Output the [X, Y] coordinate of the center of the cell containing the given text.  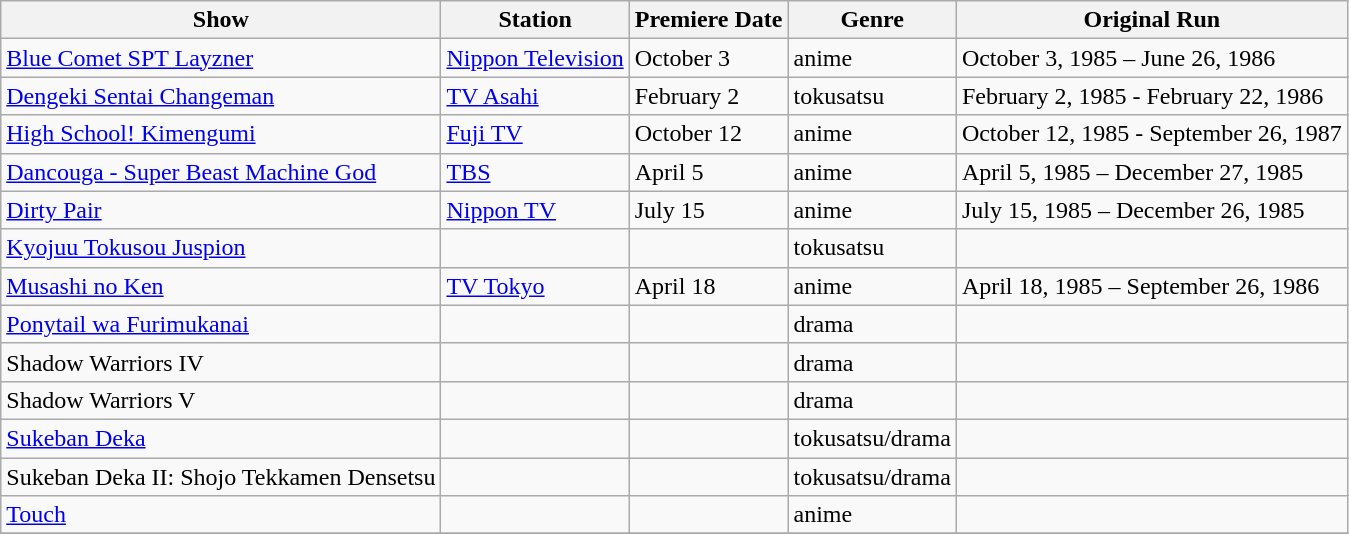
July 15 [708, 210]
TV Tokyo [535, 286]
Ponytail wa Furimukanai [221, 324]
July 15, 1985 – December 26, 1985 [1152, 210]
Shadow Warriors IV [221, 362]
Dengeki Sentai Changeman [221, 96]
Premiere Date [708, 20]
Show [221, 20]
October 12, 1985 - September 26, 1987 [1152, 134]
Sukeban Deka [221, 438]
Nippon Television [535, 58]
TBS [535, 172]
February 2, 1985 - February 22, 1986 [1152, 96]
Dancouga - Super Beast Machine God [221, 172]
Kyojuu Tokusou Juspion [221, 248]
Dirty Pair [221, 210]
High School! Kimengumi [221, 134]
October 12 [708, 134]
Touch [221, 515]
Musashi no Ken [221, 286]
Sukeban Deka II: Shojo Tekkamen Densetsu [221, 477]
April 18 [708, 286]
Genre [872, 20]
Fuji TV [535, 134]
Station [535, 20]
October 3, 1985 – June 26, 1986 [1152, 58]
Original Run [1152, 20]
April 18, 1985 – September 26, 1986 [1152, 286]
October 3 [708, 58]
Blue Comet SPT Layzner [221, 58]
April 5 [708, 172]
TV Asahi [535, 96]
Nippon TV [535, 210]
Shadow Warriors V [221, 400]
February 2 [708, 96]
April 5, 1985 – December 27, 1985 [1152, 172]
